Search for the cell housing the specified text and yield its (X, Y) center coordinate. 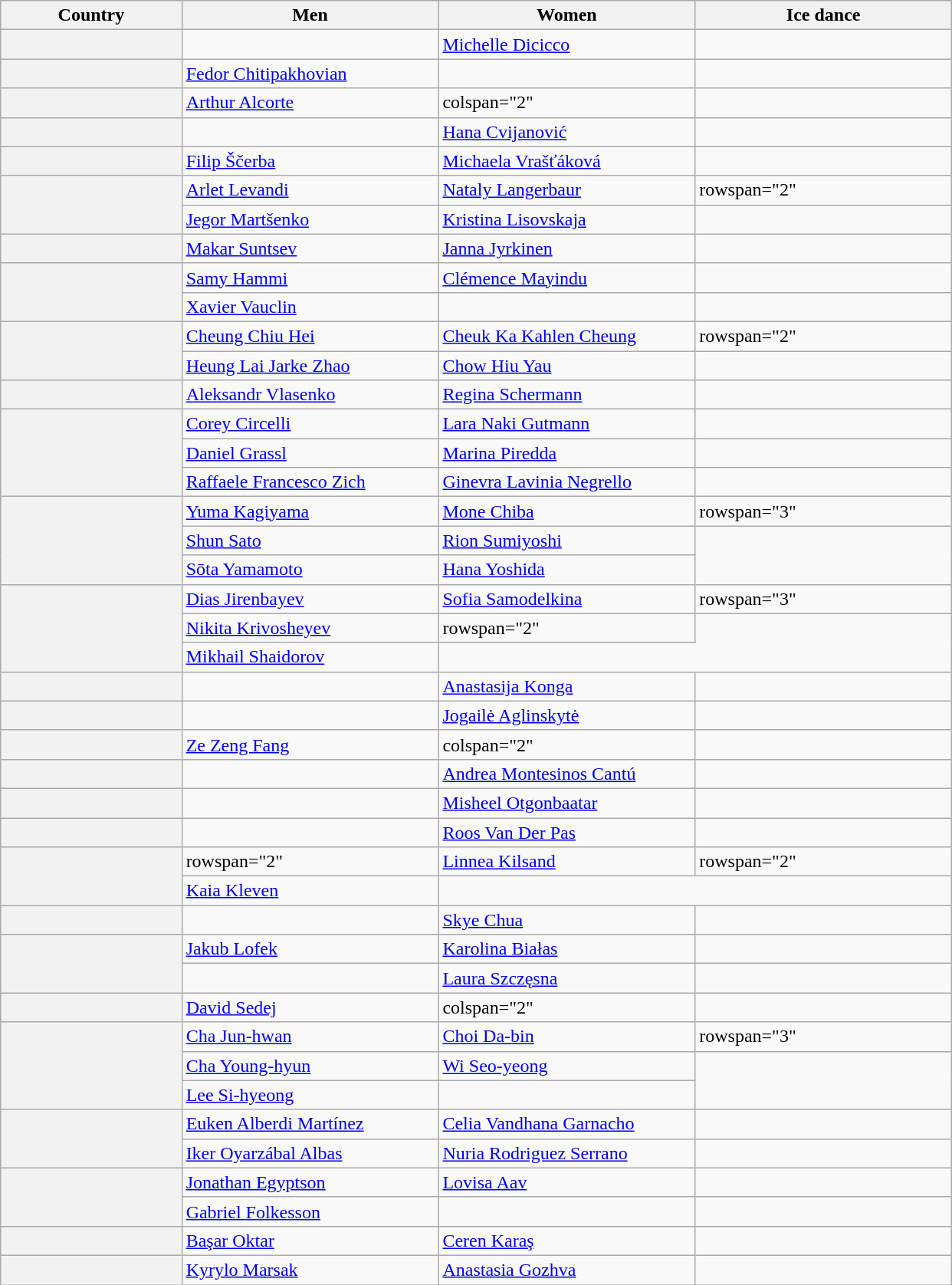
Jonathan Egyptson (310, 1182)
Makar Suntsev (310, 248)
Wi Seo-yeong (567, 1066)
Laura Szczęsna (567, 978)
Filip Ščerba (310, 161)
Cheung Chiu Hei (310, 336)
Yuma Kagiyama (310, 511)
Başar Oktar (310, 1241)
Cheuk Ka Kahlen Cheung (567, 336)
Anastasia Gozhva (567, 1270)
Andrea Montesinos Cantú (567, 774)
Daniel Grassl (310, 453)
Nuria Rodriguez Serrano (567, 1153)
Nataly Langerbaur (567, 190)
Celia Vandhana Garnacho (567, 1124)
Linnea Kilsand (567, 862)
Ginevra Lavinia Negrello (567, 482)
Michelle Dicicco (567, 44)
Mone Chiba (567, 511)
Anastasija Konga (567, 686)
Lovisa Aav (567, 1182)
Roos Van Der Pas (567, 832)
Ice dance (823, 15)
Karolina Białas (567, 949)
Kristina Lisovskaja (567, 219)
Jegor Martšenko (310, 219)
Ze Zeng Fang (310, 744)
Mikhail Shaidorov (310, 657)
Sōta Yamamoto (310, 570)
Skye Chua (567, 920)
Samy Hammi (310, 278)
Hana Cvijanović (567, 132)
Cha Young-hyun (310, 1066)
Euken Alberdi Martínez (310, 1124)
Corey Circelli (310, 424)
Lara Naki Gutmann (567, 424)
Chow Hiu Yau (567, 366)
Hana Yoshida (567, 570)
Fedor Chitipakhovian (310, 74)
Arthur Alcorte (310, 103)
Kaia Kleven (310, 891)
Lee Si-hyeong (310, 1095)
Jakub Lofek (310, 949)
Janna Jyrkinen (567, 248)
Regina Schermann (567, 395)
Misheel Otgonbaatar (567, 803)
Women (567, 15)
Aleksandr Vlasenko (310, 395)
Choi Da-bin (567, 1037)
Gabriel Folkesson (310, 1211)
Dias Jirenbayev (310, 599)
Kyrylo Marsak (310, 1270)
Xavier Vauclin (310, 307)
Cha Jun-hwan (310, 1037)
Ceren Karaş (567, 1241)
David Sedej (310, 1007)
Sofia Samodelkina (567, 599)
Shun Sato (310, 541)
Heung Lai Jarke Zhao (310, 366)
Rion Sumiyoshi (567, 541)
Raffaele Francesco Zich (310, 482)
Men (310, 15)
Arlet Levandi (310, 190)
Country (91, 15)
Clémence Mayindu (567, 278)
Nikita Krivosheyev (310, 628)
Michaela Vrašťáková (567, 161)
Iker Oyarzábal Albas (310, 1153)
Marina Piredda (567, 453)
Jogailė Aglinskytė (567, 715)
